From the cell containing the given text, extract its center point as [X, Y] coordinate. 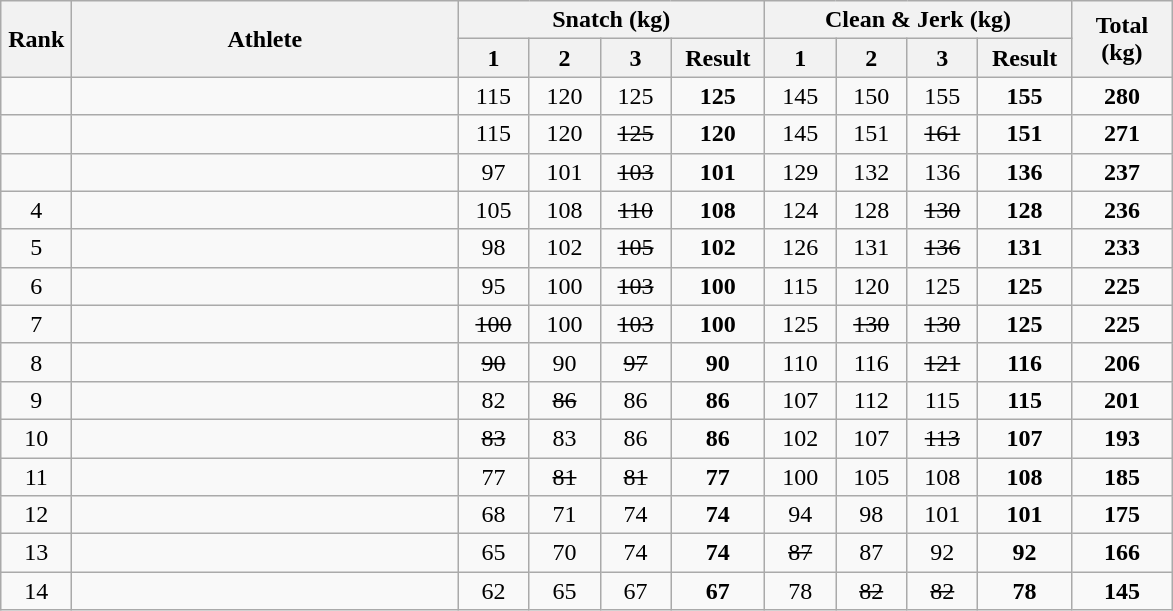
13 [36, 553]
271 [1122, 134]
206 [1122, 362]
126 [800, 248]
121 [942, 362]
237 [1122, 172]
95 [494, 286]
185 [1122, 477]
10 [36, 438]
201 [1122, 400]
166 [1122, 553]
Snatch (kg) [612, 20]
233 [1122, 248]
12 [36, 515]
161 [942, 134]
9 [36, 400]
94 [800, 515]
175 [1122, 515]
62 [494, 591]
4 [36, 210]
236 [1122, 210]
8 [36, 362]
68 [494, 515]
280 [1122, 96]
124 [800, 210]
5 [36, 248]
113 [942, 438]
Athlete [265, 39]
14 [36, 591]
150 [872, 96]
112 [872, 400]
7 [36, 324]
132 [872, 172]
129 [800, 172]
Rank [36, 39]
6 [36, 286]
70 [564, 553]
71 [564, 515]
Total (kg) [1122, 39]
193 [1122, 438]
11 [36, 477]
Clean & Jerk (kg) [918, 20]
